Locate the cell with the specified text and output its (x, y) center coordinate. 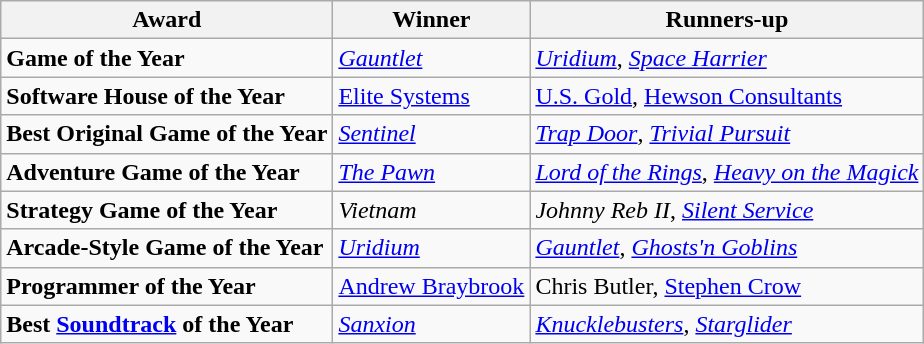
Elite Systems (432, 96)
Gauntlet, Ghosts'n Goblins (727, 248)
Andrew Braybrook (432, 286)
Winner (432, 20)
Adventure Game of the Year (167, 172)
Chris Butler, Stephen Crow (727, 286)
Game of the Year (167, 58)
The Pawn (432, 172)
Best Original Game of the Year (167, 134)
Software House of the Year (167, 96)
Award (167, 20)
Strategy Game of the Year (167, 210)
Knucklebusters, Starglider (727, 324)
Trap Door, Trivial Pursuit (727, 134)
Johnny Reb II, Silent Service (727, 210)
Programmer of the Year (167, 286)
Vietnam (432, 210)
Runners-up (727, 20)
Uridium, Space Harrier (727, 58)
Best Soundtrack of the Year (167, 324)
Lord of the Rings, Heavy on the Magick (727, 172)
Sentinel (432, 134)
Arcade-Style Game of the Year (167, 248)
Uridium (432, 248)
Gauntlet (432, 58)
U.S. Gold, Hewson Consultants (727, 96)
Sanxion (432, 324)
